From the cell containing the given text, extract its center point as (X, Y) coordinate. 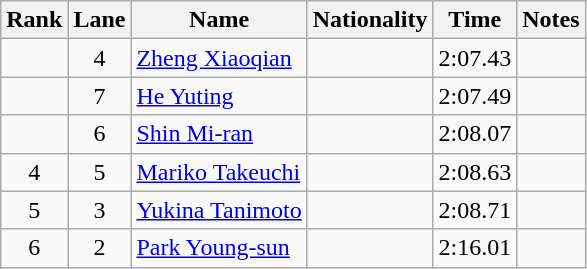
Mariko Takeuchi (219, 172)
2:07.43 (475, 58)
2:08.07 (475, 134)
Time (475, 20)
Shin Mi-ran (219, 134)
He Yuting (219, 96)
3 (100, 210)
Lane (100, 20)
Zheng Xiaoqian (219, 58)
2:08.71 (475, 210)
2:16.01 (475, 248)
Name (219, 20)
Yukina Tanimoto (219, 210)
Park Young-sun (219, 248)
2 (100, 248)
2:07.49 (475, 96)
7 (100, 96)
Nationality (370, 20)
Notes (551, 20)
Rank (34, 20)
2:08.63 (475, 172)
